Return the [x, y] coordinate for the center point of the cell that contains the specified text.  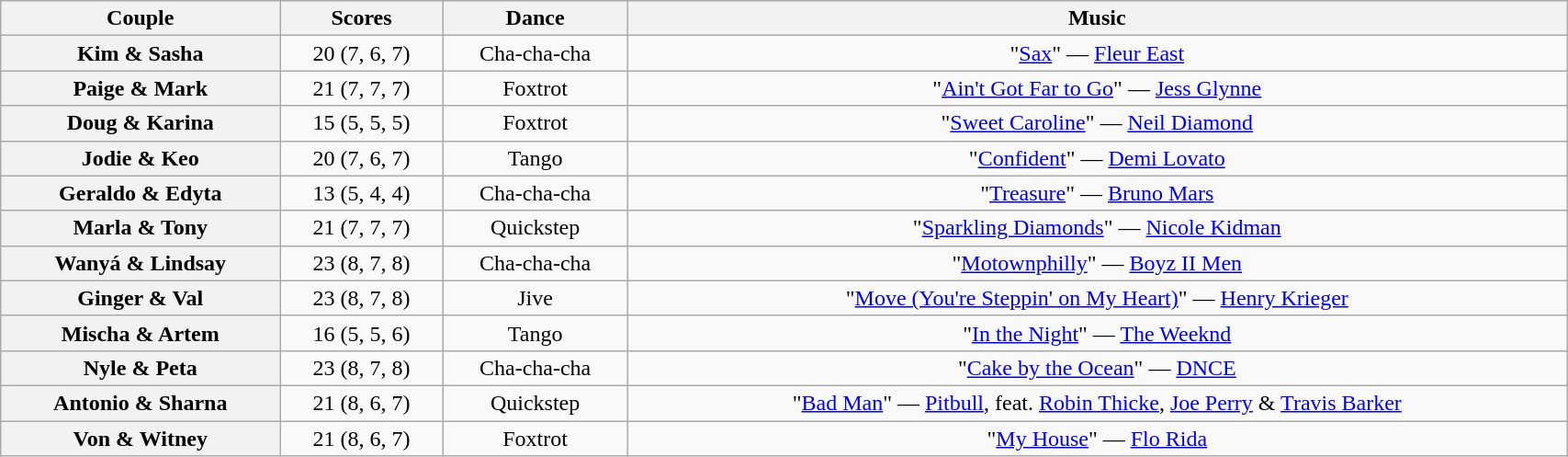
Couple [141, 18]
Von & Witney [141, 439]
Wanyá & Lindsay [141, 263]
Marla & Tony [141, 228]
Paige & Mark [141, 88]
"Sparkling Diamonds" — Nicole Kidman [1097, 228]
Mischa & Artem [141, 333]
Geraldo & Edyta [141, 193]
Antonio & Sharna [141, 403]
"In the Night" — The Weeknd [1097, 333]
"Treasure" — Bruno Mars [1097, 193]
16 (5, 5, 6) [362, 333]
Music [1097, 18]
"Move (You're Steppin' on My Heart)" — Henry Krieger [1097, 298]
"Cake by the Ocean" — DNCE [1097, 368]
Nyle & Peta [141, 368]
Ginger & Val [141, 298]
"Motownphilly" — Boyz II Men [1097, 263]
Scores [362, 18]
Doug & Karina [141, 123]
"Bad Man" — Pitbull, feat. Robin Thicke, Joe Perry & Travis Barker [1097, 403]
"Sweet Caroline" — Neil Diamond [1097, 123]
"Sax" — Fleur East [1097, 53]
Jive [535, 298]
"My House" — Flo Rida [1097, 439]
"Confident" — Demi Lovato [1097, 158]
"Ain't Got Far to Go" — Jess Glynne [1097, 88]
Jodie & Keo [141, 158]
15 (5, 5, 5) [362, 123]
Kim & Sasha [141, 53]
13 (5, 4, 4) [362, 193]
Dance [535, 18]
